Return (X, Y) of the center of cell containing provided text 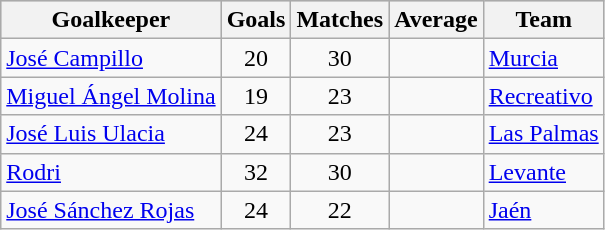
32 (256, 172)
Rodri (111, 172)
Miguel Ángel Molina (111, 96)
19 (256, 96)
Goals (256, 20)
José Sánchez Rojas (111, 210)
Recreativo (544, 96)
Las Palmas (544, 134)
22 (340, 210)
Murcia (544, 58)
Average (436, 20)
José Campillo (111, 58)
Goalkeeper (111, 20)
Jaén (544, 210)
Matches (340, 20)
Team (544, 20)
20 (256, 58)
José Luis Ulacia (111, 134)
Levante (544, 172)
